Provide the (x, y) coordinate of the cell's center where the given text is located.  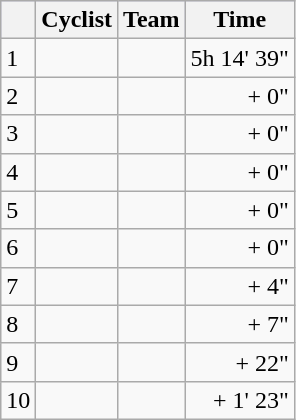
Cyclist (77, 20)
+ 1' 23" (240, 400)
5h 14' 39" (240, 58)
Time (240, 20)
Team (152, 20)
4 (18, 172)
5 (18, 210)
+ 4" (240, 286)
7 (18, 286)
8 (18, 324)
9 (18, 362)
+ 7" (240, 324)
2 (18, 96)
10 (18, 400)
6 (18, 248)
1 (18, 58)
+ 22" (240, 362)
3 (18, 134)
